Return (X, Y) of the center of cell containing provided text 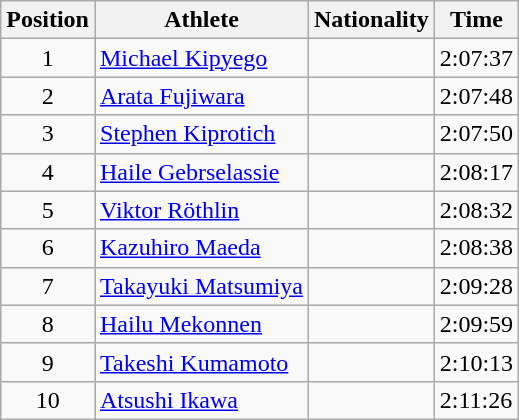
2 (48, 96)
4 (48, 172)
2:07:48 (476, 96)
Haile Gebrselassie (201, 172)
Kazuhiro Maeda (201, 248)
2:11:26 (476, 400)
7 (48, 286)
2:08:32 (476, 210)
Nationality (372, 20)
2:09:28 (476, 286)
Time (476, 20)
Atsushi Ikawa (201, 400)
Takeshi Kumamoto (201, 362)
Position (48, 20)
Viktor Röthlin (201, 210)
10 (48, 400)
2:10:13 (476, 362)
Takayuki Matsumiya (201, 286)
1 (48, 58)
Athlete (201, 20)
Stephen Kiprotich (201, 134)
2:08:38 (476, 248)
9 (48, 362)
8 (48, 324)
Michael Kipyego (201, 58)
2:07:50 (476, 134)
6 (48, 248)
5 (48, 210)
Arata Fujiwara (201, 96)
2:07:37 (476, 58)
2:09:59 (476, 324)
Hailu Mekonnen (201, 324)
3 (48, 134)
2:08:17 (476, 172)
